Determine the [X, Y] coordinate at the center of the cell enclosing the given text.  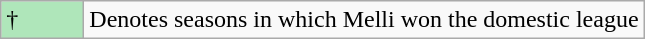
† [42, 20]
Denotes seasons in which Melli won the domestic league [364, 20]
